Scan for the cell matching the given text and deliver its [X, Y] coordinate at center. 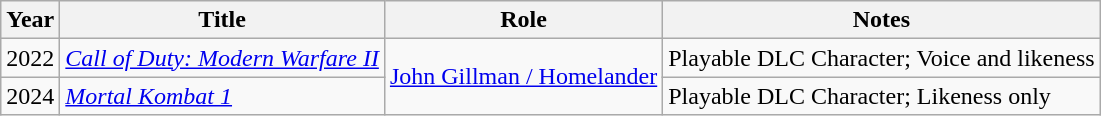
Notes [882, 20]
John Gillman / Homelander [523, 77]
Role [523, 20]
2022 [30, 58]
Playable DLC Character; Likeness only [882, 96]
Mortal Kombat 1 [222, 96]
Title [222, 20]
Playable DLC Character; Voice and likeness [882, 58]
Call of Duty: Modern Warfare II [222, 58]
2024 [30, 96]
Year [30, 20]
